Extract the [X, Y] coordinate from the center of the cell holding the provided text.  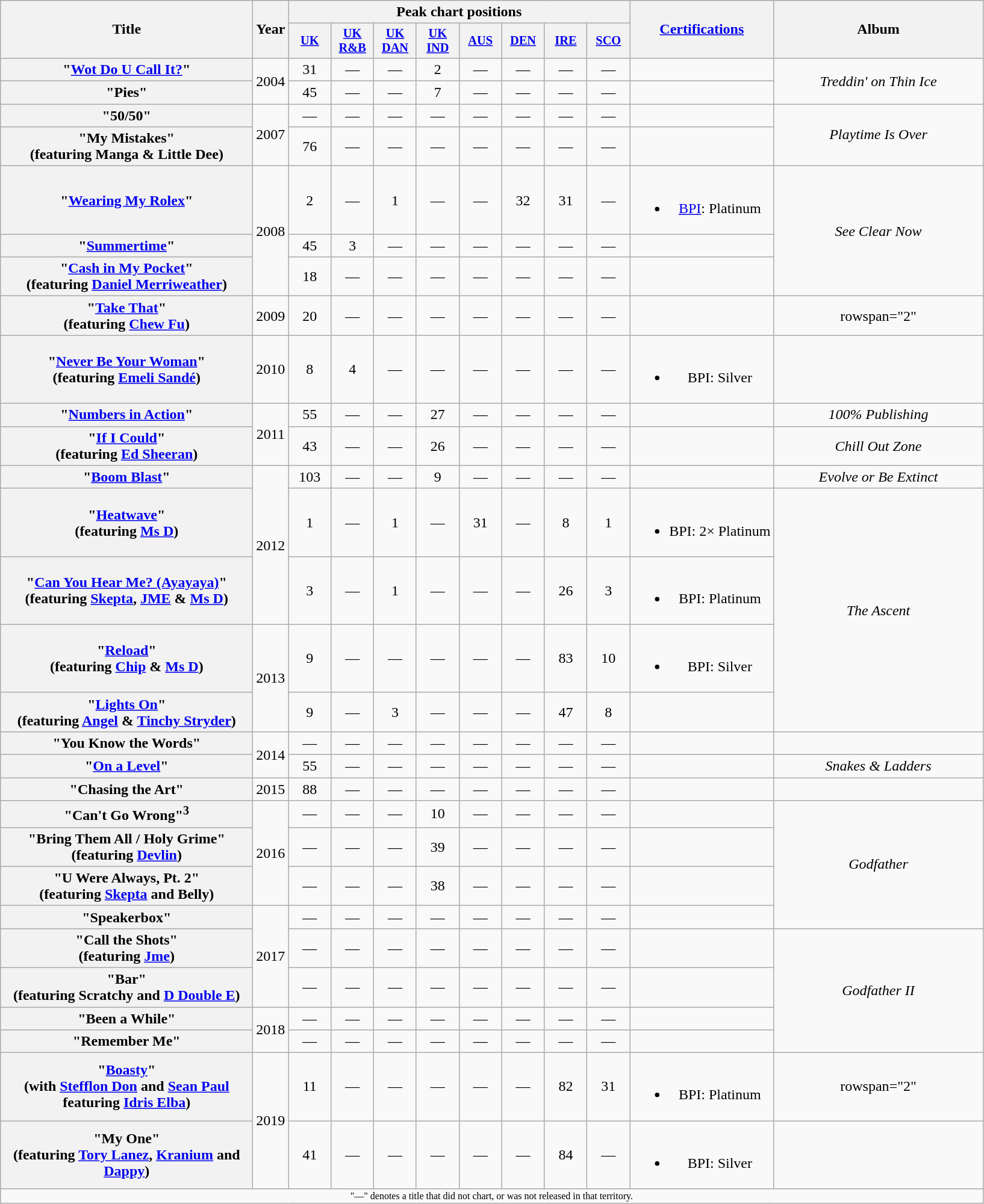
"On a Level" [126, 766]
100% Publishing [878, 415]
2004 [271, 81]
2016 [271, 854]
82 [566, 1087]
"Numbers in Action" [126, 415]
Album [878, 29]
"Take That"(featuring Chew Fu) [126, 315]
88 [310, 789]
"Wearing My Rolex" [126, 200]
2008 [271, 231]
Year [271, 29]
2013 [271, 678]
"My Mistakes"(featuring Manga & Little Dee) [126, 147]
41 [310, 1155]
"U Were Always, Pt. 2"(featuring Skepta and Belly) [126, 886]
"Lights On"(featuring Angel & Tinchy Stryder) [126, 712]
"If I Could"(featuring Ed Sheeran) [126, 445]
4 [353, 370]
18 [310, 277]
"Boasty"(with Stefflon Don and Sean Paul featuring Idris Elba) [126, 1087]
"—" denotes a title that did not chart, or was not released in that territory. [491, 1196]
"Remember Me" [126, 1041]
"My One"(featuring Tory Lanez, Kranium and Dappy) [126, 1155]
2019 [271, 1121]
"Pies" [126, 93]
2012 [271, 545]
Playtime Is Over [878, 135]
84 [566, 1155]
DEN [523, 41]
UKDAN [395, 41]
"Boom Blast" [126, 477]
83 [566, 659]
Title [126, 29]
"Chasing the Art" [126, 789]
Snakes & Ladders [878, 766]
"Can't Go Wrong"3 [126, 814]
2017 [271, 956]
2010 [271, 370]
Chill Out Zone [878, 445]
Certifications [702, 29]
20 [310, 315]
"You Know the Words" [126, 743]
Godfather II [878, 990]
2011 [271, 435]
"Summertime" [126, 246]
"Cash in My Pocket"(featuring Daniel Merriweather) [126, 277]
UKR&B [353, 41]
UKIND [437, 41]
38 [437, 886]
UK [310, 41]
Peak chart positions [459, 12]
"50/50" [126, 116]
"Heatwave"(featuring Ms D) [126, 523]
Godfather [878, 864]
"Never Be Your Woman"(featuring Emeli Sandé) [126, 370]
2014 [271, 754]
2015 [271, 789]
2007 [271, 135]
See Clear Now [878, 231]
"Speakerbox" [126, 917]
"Been a While" [126, 1019]
76 [310, 147]
AUS [481, 41]
BPI: 2× Platinum [702, 523]
Evolve or Be Extinct [878, 477]
"Call the Shots"(featuring Jme) [126, 948]
"Reload"(featuring Chip & Ms D) [126, 659]
11 [310, 1087]
47 [566, 712]
43 [310, 445]
32 [523, 200]
"Wot Do U Call It?" [126, 69]
39 [437, 846]
"Bring Them All / Holy Grime"(featuring Devlin) [126, 846]
7 [437, 93]
"Bar"(featuring Scratchy and D Double E) [126, 987]
Treddin' on Thin Ice [878, 81]
IRE [566, 41]
2018 [271, 1030]
"Can You Hear Me? (Ayayaya)"(featuring Skepta, JME & Ms D) [126, 590]
2009 [271, 315]
103 [310, 477]
The Ascent [878, 610]
27 [437, 415]
SCO [608, 41]
